Locate the cell with the specified text and output its [X, Y] center coordinate. 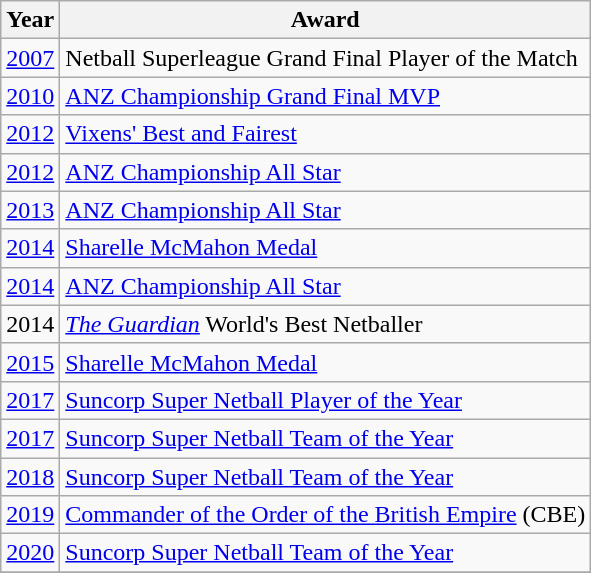
2007 [30, 58]
2018 [30, 477]
Suncorp Super Netball Player of the Year [326, 400]
2015 [30, 362]
ANZ Championship Grand Final MVP [326, 96]
2013 [30, 210]
The Guardian World's Best Netballer [326, 324]
2020 [30, 553]
Award [326, 20]
Commander of the Order of the British Empire (CBE) [326, 515]
Netball Superleague Grand Final Player of the Match [326, 58]
Year [30, 20]
2010 [30, 96]
Vixens' Best and Fairest [326, 134]
2019 [30, 515]
